Determine the (x, y) coordinate at the center of the cell enclosing the given text.  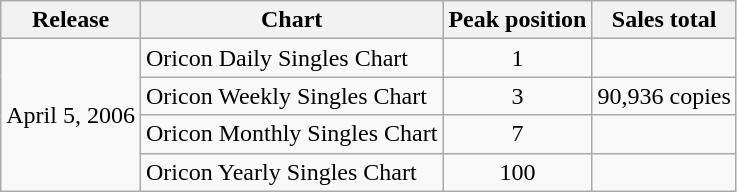
Oricon Daily Singles Chart (291, 58)
Peak position (518, 20)
1 (518, 58)
Release (71, 20)
100 (518, 172)
90,936 copies (664, 96)
7 (518, 134)
April 5, 2006 (71, 115)
Sales total (664, 20)
Chart (291, 20)
3 (518, 96)
Oricon Yearly Singles Chart (291, 172)
Oricon Monthly Singles Chart (291, 134)
Oricon Weekly Singles Chart (291, 96)
